Scan for the cell matching the given text and deliver its [X, Y] coordinate at center. 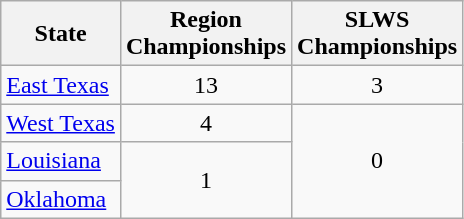
4 [206, 123]
1 [206, 180]
3 [378, 85]
0 [378, 161]
State [61, 34]
13 [206, 85]
RegionChampionships [206, 34]
East Texas [61, 85]
Louisiana [61, 161]
West Texas [61, 123]
SLWSChampionships [378, 34]
Oklahoma [61, 199]
